Determine the (x, y) coordinate at the center of the cell enclosing the given text.  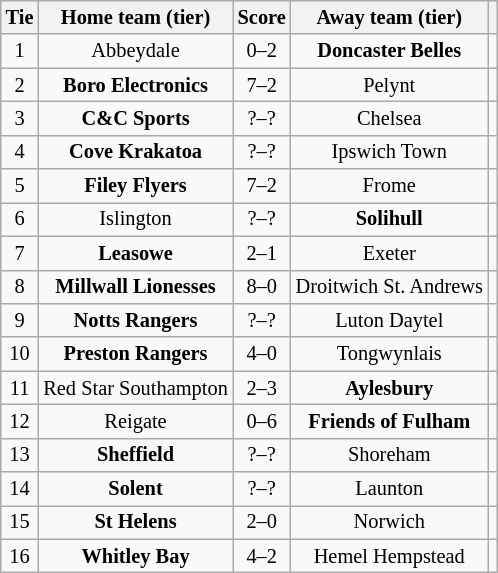
Red Star Southampton (135, 388)
Launton (390, 489)
7 (20, 253)
Friends of Fulham (390, 421)
Reigate (135, 421)
Home team (tier) (135, 17)
Aylesbury (390, 388)
16 (20, 556)
Tie (20, 17)
Leasowe (135, 253)
2 (20, 85)
Cove Krakatoa (135, 152)
Islington (135, 219)
2–0 (262, 522)
15 (20, 522)
0–2 (262, 51)
Solent (135, 489)
Ipswich Town (390, 152)
12 (20, 421)
11 (20, 388)
Chelsea (390, 118)
Sheffield (135, 455)
4–2 (262, 556)
Hemel Hempstead (390, 556)
Droitwich St. Andrews (390, 287)
Away team (tier) (390, 17)
8–0 (262, 287)
C&C Sports (135, 118)
6 (20, 219)
5 (20, 186)
3 (20, 118)
St Helens (135, 522)
10 (20, 354)
0–6 (262, 421)
Millwall Lionesses (135, 287)
8 (20, 287)
Filey Flyers (135, 186)
2–1 (262, 253)
4–0 (262, 354)
Solihull (390, 219)
Norwich (390, 522)
Exeter (390, 253)
Luton Daytel (390, 320)
Doncaster Belles (390, 51)
1 (20, 51)
Whitley Bay (135, 556)
Boro Electronics (135, 85)
Notts Rangers (135, 320)
13 (20, 455)
Tongwynlais (390, 354)
Frome (390, 186)
Pelynt (390, 85)
14 (20, 489)
Shoreham (390, 455)
Score (262, 17)
2–3 (262, 388)
9 (20, 320)
Preston Rangers (135, 354)
4 (20, 152)
Abbeydale (135, 51)
